Identify which cell holds the provided text, then report its (X, Y) central coordinate. 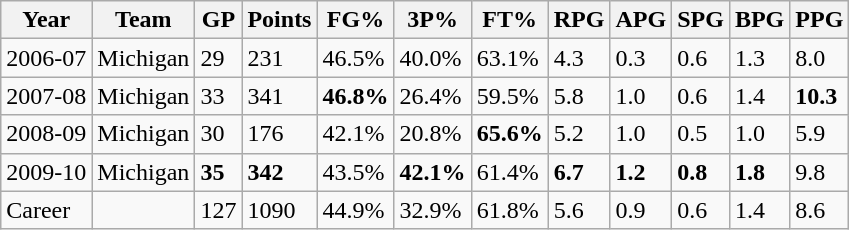
APG (641, 20)
61.4% (510, 172)
BPG (759, 20)
61.8% (510, 210)
341 (280, 96)
26.4% (432, 96)
127 (218, 210)
231 (280, 58)
2006-07 (46, 58)
6.7 (579, 172)
Year (46, 20)
GP (218, 20)
SPG (701, 20)
5.6 (579, 210)
2009-10 (46, 172)
FT% (510, 20)
59.5% (510, 96)
35 (218, 172)
29 (218, 58)
1.3 (759, 58)
1.8 (759, 172)
10.3 (820, 96)
8.6 (820, 210)
0.3 (641, 58)
44.9% (356, 210)
Team (144, 20)
33 (218, 96)
5.2 (579, 134)
FG% (356, 20)
8.0 (820, 58)
5.8 (579, 96)
4.3 (579, 58)
9.8 (820, 172)
0.8 (701, 172)
Points (280, 20)
3P% (432, 20)
Career (46, 210)
40.0% (432, 58)
63.1% (510, 58)
46.8% (356, 96)
43.5% (356, 172)
30 (218, 134)
2007-08 (46, 96)
176 (280, 134)
342 (280, 172)
32.9% (432, 210)
0.5 (701, 134)
1.2 (641, 172)
2008-09 (46, 134)
0.9 (641, 210)
5.9 (820, 134)
20.8% (432, 134)
PPG (820, 20)
65.6% (510, 134)
46.5% (356, 58)
RPG (579, 20)
1090 (280, 210)
